From the cell containing the given text, extract its center point as [X, Y] coordinate. 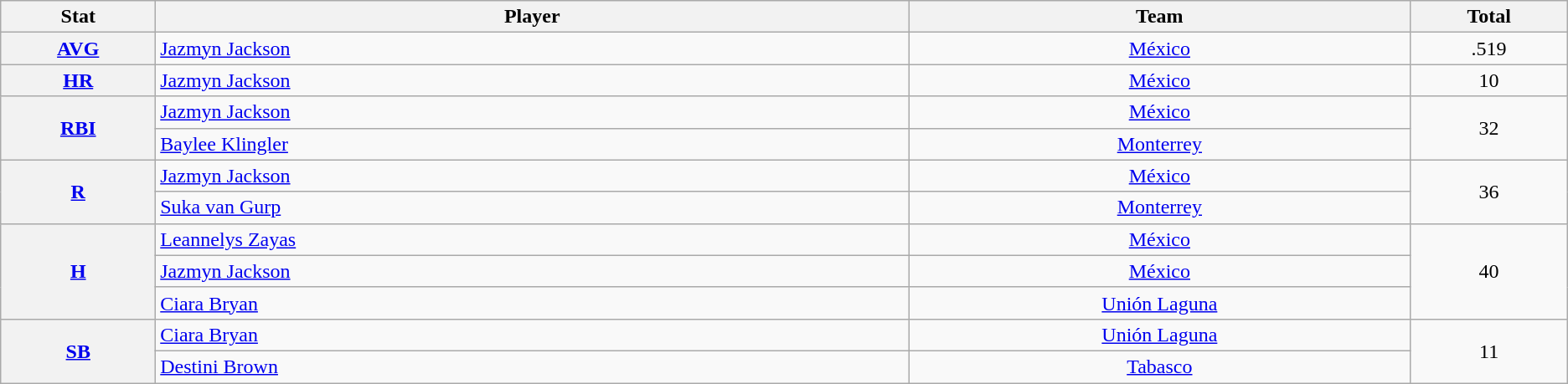
Suka van Gurp [533, 207]
R [79, 192]
Team [1159, 17]
Stat [79, 17]
Leannelys Zayas [533, 239]
Total [1489, 17]
HR [79, 80]
32 [1489, 128]
H [79, 271]
AVG [79, 49]
36 [1489, 192]
10 [1489, 80]
40 [1489, 271]
Destini Brown [533, 366]
.519 [1489, 49]
RBI [79, 128]
Baylee Klingler [533, 144]
SB [79, 351]
Player [533, 17]
Tabasco [1159, 366]
11 [1489, 351]
